Identify which cell holds the provided text, then report its [X, Y] central coordinate. 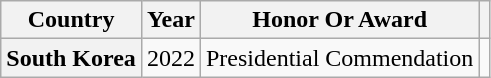
Honor Or Award [339, 20]
South Korea [72, 58]
Presidential Commendation [339, 58]
Year [170, 20]
Country [72, 20]
2022 [170, 58]
